Capture the cell that displays the provided text and extract its (X, Y) central coordinate. 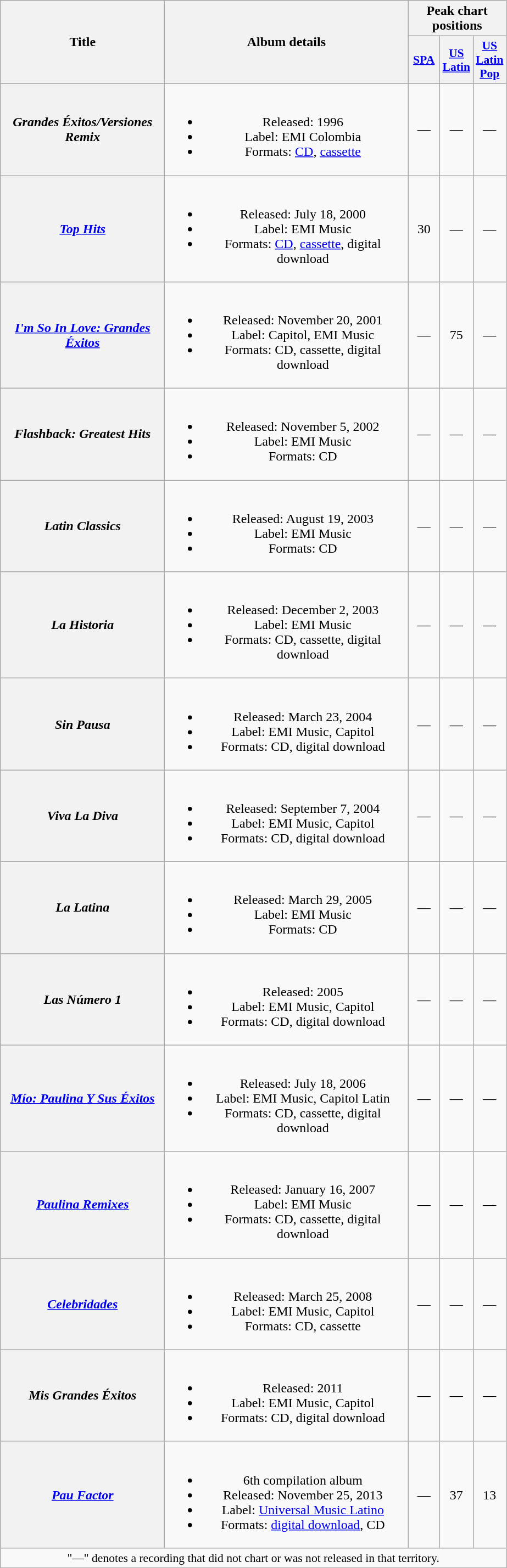
Released: July 18, 2000Label: EMI MusicFormats: CD, cassette, digital download (287, 229)
I'm So In Love: Grandes Éxitos (82, 335)
"—" denotes a recording that did not chart or was not released in that territory. (254, 1558)
Released: 2011Label: EMI Music, CapitolFormats: CD, digital download (287, 1395)
La Historia (82, 625)
Peak chart positions (457, 19)
Released: December 2, 2003Label: EMI MusicFormats: CD, cassette, digital download (287, 625)
75 (457, 335)
Released: March 25, 2008Label: EMI Music, CapitolFormats: CD, cassette (287, 1304)
Sin Pausa (82, 724)
Latin Classics (82, 526)
Mis Grandes Éxitos (82, 1395)
Top Hits (82, 229)
Mío: Paulina Y Sus Éxitos (82, 1098)
Released: January 16, 2007Label: EMI MusicFormats: CD, cassette, digital download (287, 1205)
Released: March 29, 2005Label: EMI MusicFormats: CD (287, 908)
Released: March 23, 2004Label: EMI Music, CapitolFormats: CD, digital download (287, 724)
Released: November 5, 2002Label: EMI MusicFormats: CD (287, 435)
37 (457, 1494)
Pau Factor (82, 1494)
Flashback: Greatest Hits (82, 435)
Released: 1996Label: EMI ColombiaFormats: CD, cassette (287, 130)
US Latin (457, 60)
Released: July 18, 2006Label: EMI Music, Capitol LatinFormats: CD, cassette, digital download (287, 1098)
Grandes Éxitos/Versiones Remix (82, 130)
La Latina (82, 908)
Released: 2005Label: EMI Music, CapitolFormats: CD, digital download (287, 999)
Released: August 19, 2003Label: EMI MusicFormats: CD (287, 526)
30 (424, 229)
US Latin Pop (490, 60)
13 (490, 1494)
SPA (424, 60)
Released: September 7, 2004Label: EMI Music, CapitolFormats: CD, digital download (287, 816)
Viva La Diva (82, 816)
Las Número 1 (82, 999)
Celebridades (82, 1304)
6th compilation albumReleased: November 25, 2013Label: Universal Music LatinoFormats: digital download, CD (287, 1494)
Title (82, 42)
Album details (287, 42)
Released: November 20, 2001Label: Capitol, EMI MusicFormats: CD, cassette, digital download (287, 335)
Paulina Remixes (82, 1205)
